Extract the [x, y] coordinate from the center of the cell holding the provided text.  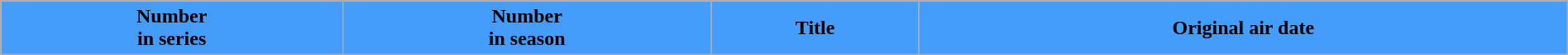
Original air date [1243, 28]
Title [815, 28]
Numberin series [172, 28]
Numberin season [526, 28]
